Return (x, y) of the center of cell containing provided text 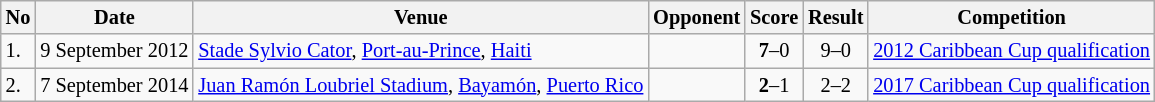
No (18, 17)
Competition (1012, 17)
2–2 (836, 85)
Juan Ramón Loubriel Stadium, Bayamón, Puerto Rico (420, 85)
Date (114, 17)
2017 Caribbean Cup qualification (1012, 85)
Result (836, 17)
7 September 2014 (114, 85)
1. (18, 51)
2. (18, 85)
Venue (420, 17)
2–1 (774, 85)
2012 Caribbean Cup qualification (1012, 51)
7–0 (774, 51)
9–0 (836, 51)
9 September 2012 (114, 51)
Stade Sylvio Cator, Port-au-Prince, Haiti (420, 51)
Score (774, 17)
Opponent (696, 17)
